Determine the (X, Y) coordinate at the center of the cell enclosing the given text.  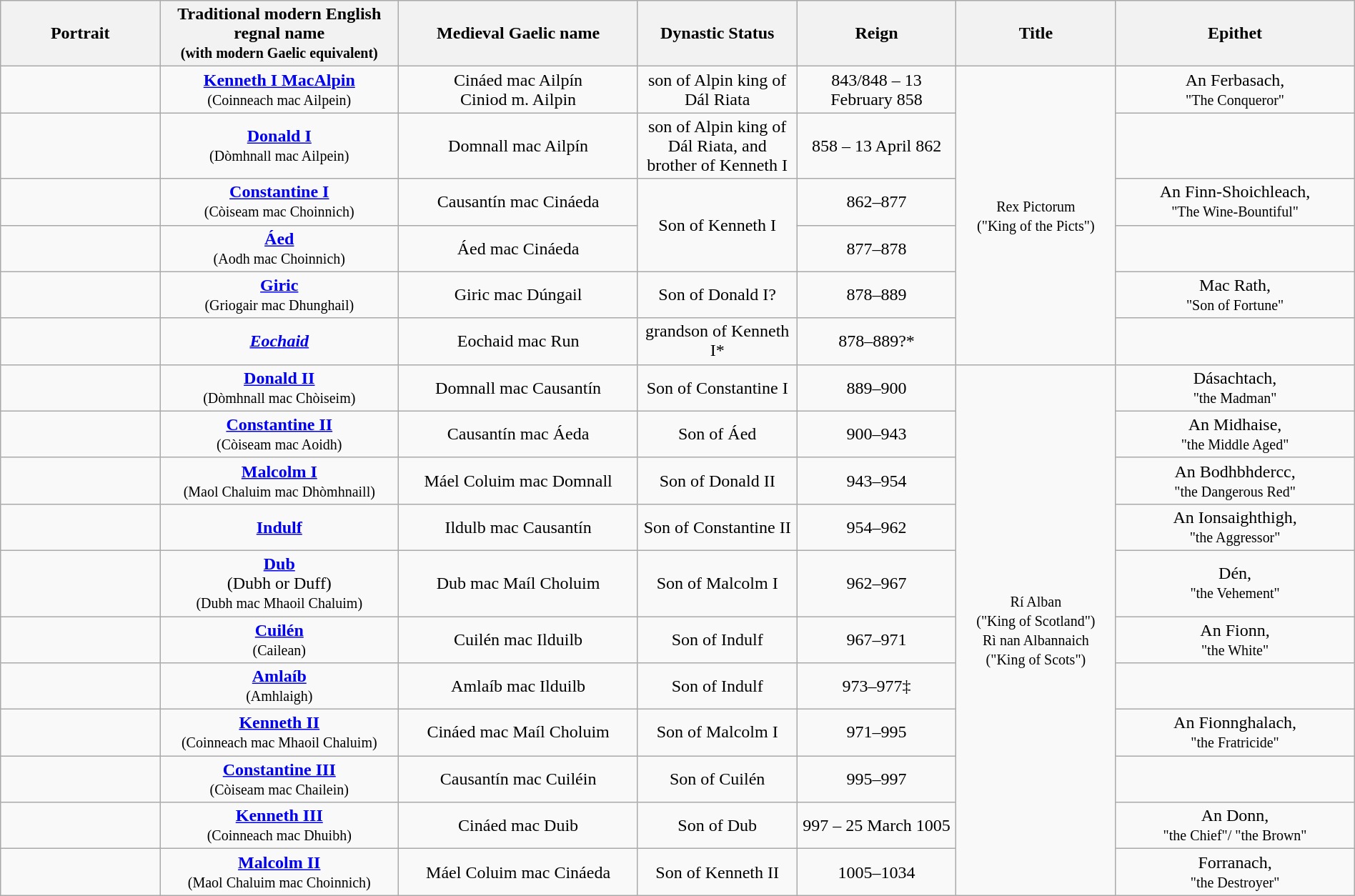
Eochaid (279, 342)
Amlaíb mac Ilduilb (518, 686)
An Ionsaighthigh, "the Aggressor" (1235, 527)
973–977‡ (876, 686)
Constantine III(Còiseam mac Chailein) (279, 779)
954–962 (876, 527)
Cuilén mac Ilduilb (518, 639)
Kenneth I MacAlpin(Coinneach mac Ailpein) (279, 90)
Title (1036, 34)
Giric(Griogair mac Dhunghail) (279, 294)
Rí Alban("King of Scotland")Rì nan Albannaich("King of Scots") (1036, 630)
Domnall mac Ailpín (518, 146)
Máel Coluim mac Cináeda (518, 872)
878–889 (876, 294)
Causantín mac Cináeda (518, 201)
Cuilén(Cailean) (279, 639)
Reign (876, 34)
Son of Áed (718, 434)
Son of Constantine II (718, 527)
Forranach, "the Destroyer" (1235, 872)
971–995 (876, 733)
Dásachtach, "the Madman" (1235, 387)
Donald I(Dòmhnall mac Ailpein) (279, 146)
Kenneth II(Coinneach mac Mhaoil Chaluim) (279, 733)
Máel Coluim mac Domnall (518, 480)
943–954 (876, 480)
Mac Rath, "Son of Fortune" (1235, 294)
995–997 (876, 779)
Cináed mac Duib (518, 826)
Portrait (80, 34)
Son of Cuilén (718, 779)
878–889?* (876, 342)
843/848 – 13 February 858 (876, 90)
1005–1034 (876, 872)
Traditional modern English regnal name (with modern Gaelic equivalent) (279, 34)
An Fionn, "the White" (1235, 639)
Dub mac Maíl Choluim (518, 583)
Indulf (279, 527)
Áed mac Cináeda (518, 249)
Dén, "the Vehement" (1235, 583)
858 – 13 April 862 (876, 146)
900–943 (876, 434)
Dynastic Status (718, 34)
Son of Donald II (718, 480)
Kenneth III(Coinneach mac Dhuibh) (279, 826)
Malcolm I(Maol Chaluim mac Dhòmhnaill) (279, 480)
Dub(Dubh or Duff)(Dubh mac Mhaoil Chaluim) (279, 583)
Medieval Gaelic name (518, 34)
967–971 (876, 639)
Donald II(Dòmhnall mac Chòiseim) (279, 387)
Amlaíb(Amhlaigh) (279, 686)
An Midhaise, "the Middle Aged" (1235, 434)
Cináed mac Maíl Choluim (518, 733)
Causantín mac Áeda (518, 434)
Constantine II(Còiseam mac Aoidh) (279, 434)
An Fionnghalach, "the Fratricide" (1235, 733)
889–900 (876, 387)
An Finn-Shoichleach, "The Wine-Bountiful" (1235, 201)
Eochaid mac Run (518, 342)
An Donn, "the Chief"/ "the Brown" (1235, 826)
Son of Kenneth I (718, 225)
997 – 25 March 1005 (876, 826)
Constantine I(Còiseam mac Choinnich) (279, 201)
Domnall mac Causantín (518, 387)
Son of Dub (718, 826)
Rex Pictorum("King of the Picts") (1036, 216)
862–877 (876, 201)
Giric mac Dúngail (518, 294)
Epithet (1235, 34)
Causantín mac Cuiléin (518, 779)
Malcolm II(Maol Chaluim mac Choinnich) (279, 872)
grandson of Kenneth I* (718, 342)
Ildulb mac Causantín (518, 527)
877–878 (876, 249)
An Bodhbhdercc, "the Dangerous Red" (1235, 480)
962–967 (876, 583)
Cináed mac AilpínCiniod m. Ailpin (518, 90)
Son of Kenneth II (718, 872)
Áed(Aodh mac Choinnich) (279, 249)
Son of Donald I? (718, 294)
Son of Constantine I (718, 387)
An Ferbasach, "The Conqueror" (1235, 90)
son of Alpin king of Dál Riata (718, 90)
son of Alpin king of Dál Riata, and brother of Kenneth I (718, 146)
